Return (x, y) of the center of cell containing provided text 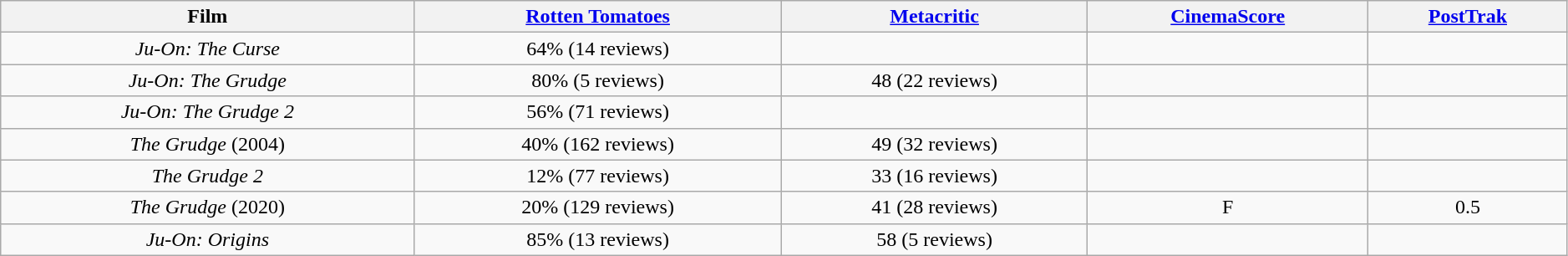
F (1228, 207)
Ju-On: Origins (207, 239)
33 (16 reviews) (934, 176)
40% (162 reviews) (598, 144)
12% (77 reviews) (598, 176)
20% (129 reviews) (598, 207)
41 (28 reviews) (934, 207)
The Grudge 2 (207, 176)
Ju-On: The Grudge (207, 80)
Ju-On: The Curse (207, 49)
PostTrak (1467, 17)
The Grudge (2020) (207, 207)
64% (14 reviews) (598, 49)
0.5 (1467, 207)
The Grudge (2004) (207, 144)
CinemaScore (1228, 17)
Rotten Tomatoes (598, 17)
85% (13 reviews) (598, 239)
58 (5 reviews) (934, 239)
49 (32 reviews) (934, 144)
80% (5 reviews) (598, 80)
Film (207, 17)
Ju-On: The Grudge 2 (207, 112)
56% (71 reviews) (598, 112)
48 (22 reviews) (934, 80)
Metacritic (934, 17)
